Capture the cell that displays the provided text and extract its (x, y) central coordinate. 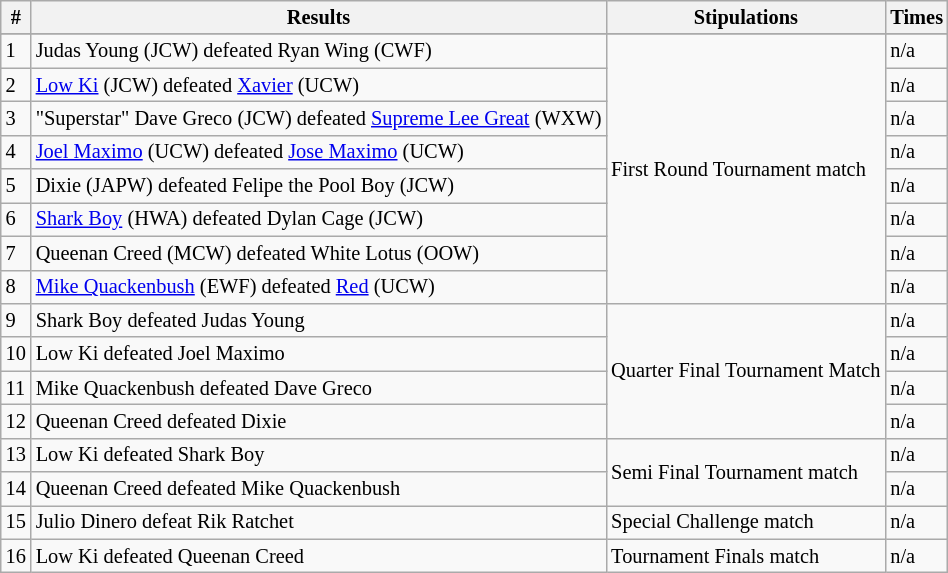
Queenan Creed defeated Mike Quackenbush (318, 489)
# (16, 17)
2 (16, 85)
16 (16, 556)
First Round Tournament match (746, 168)
4 (16, 152)
14 (16, 489)
Tournament Finals match (746, 556)
Julio Dinero defeat Rik Ratchet (318, 522)
8 (16, 287)
9 (16, 320)
Judas Young (JCW) defeated Ryan Wing (CWF) (318, 51)
15 (16, 522)
Mike Quackenbush defeated Dave Greco (318, 388)
Special Challenge match (746, 522)
Stipulations (746, 17)
Results (318, 17)
Queenan Creed (MCW) defeated White Lotus (OOW) (318, 253)
Shark Boy (HWA) defeated Dylan Cage (JCW) (318, 219)
12 (16, 421)
5 (16, 186)
Shark Boy defeated Judas Young (318, 320)
Quarter Final Tournament Match (746, 370)
Times (916, 17)
Joel Maximo (UCW) defeated Jose Maximo (UCW) (318, 152)
1 (16, 51)
6 (16, 219)
"Superstar" Dave Greco (JCW) defeated Supreme Lee Great (WXW) (318, 118)
Low Ki defeated Queenan Creed (318, 556)
Low Ki defeated Shark Boy (318, 455)
3 (16, 118)
Semi Final Tournament match (746, 472)
13 (16, 455)
Queenan Creed defeated Dixie (318, 421)
Low Ki (JCW) defeated Xavier (UCW) (318, 85)
11 (16, 388)
10 (16, 354)
Low Ki defeated Joel Maximo (318, 354)
Mike Quackenbush (EWF) defeated Red (UCW) (318, 287)
Dixie (JAPW) defeated Felipe the Pool Boy (JCW) (318, 186)
7 (16, 253)
